From the cell containing the given text, extract its center point as (X, Y) coordinate. 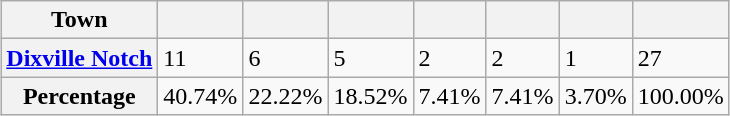
22.22% (286, 96)
Town (80, 20)
3.70% (596, 96)
5 (370, 58)
18.52% (370, 96)
100.00% (680, 96)
Percentage (80, 96)
40.74% (200, 96)
27 (680, 58)
1 (596, 58)
Dixville Notch (80, 58)
11 (200, 58)
6 (286, 58)
